Output the [X, Y] coordinate of the center of the cell containing the given text.  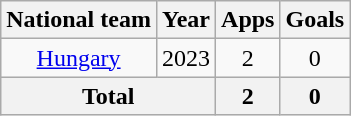
2023 [186, 58]
Goals [315, 20]
Hungary [79, 58]
Year [186, 20]
National team [79, 20]
Apps [248, 20]
Total [108, 96]
